Return the (x, y) coordinate for the center point of the cell that contains the specified text.  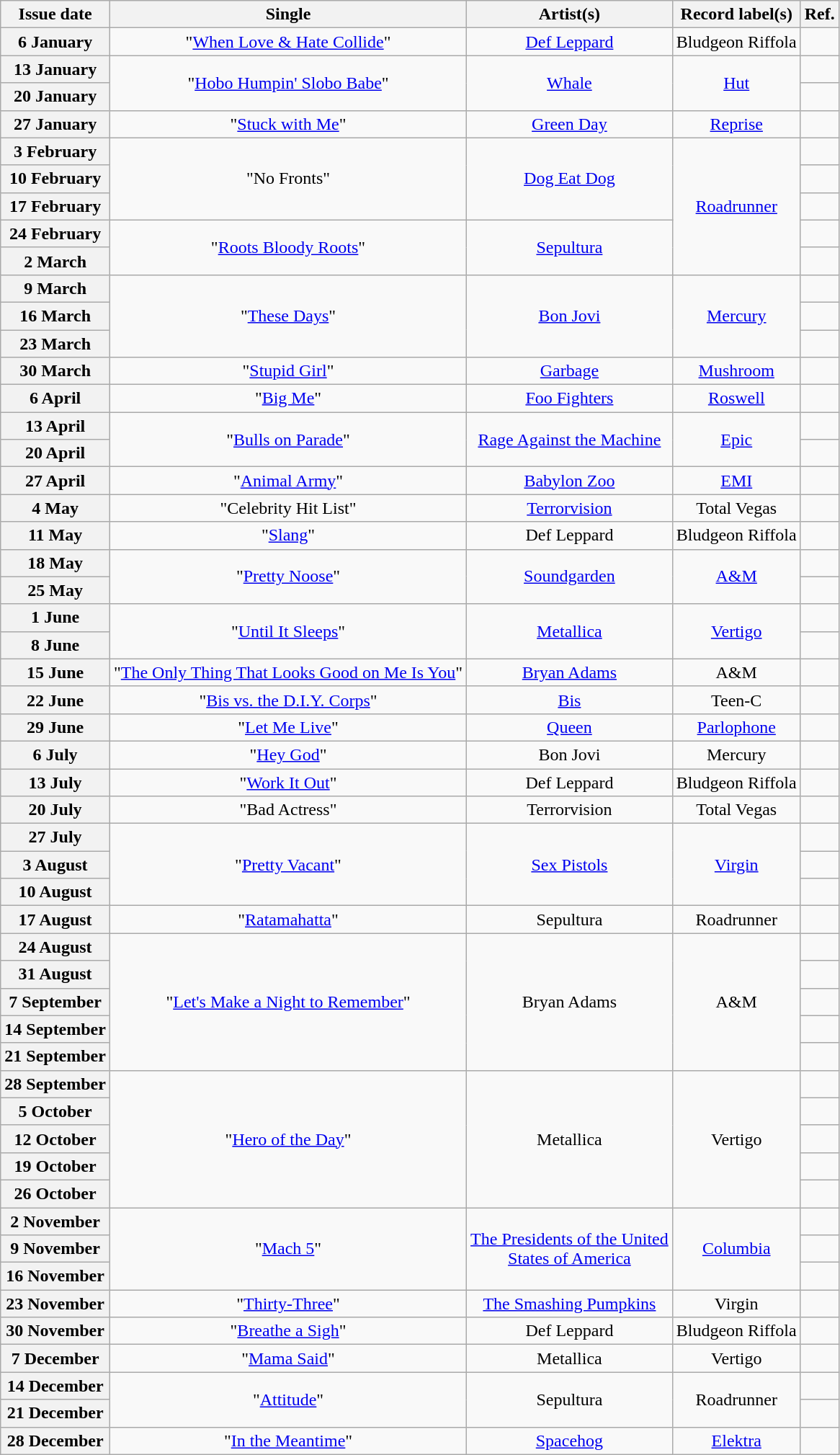
3 February (55, 151)
6 January (55, 42)
21 September (55, 1056)
"Ratamahatta" (288, 920)
"Mama Said" (288, 1358)
20 July (55, 810)
"Celebrity Hit List" (288, 508)
Soundgarden (570, 577)
Rage Against the Machine (570, 440)
31 August (55, 974)
Issue date (55, 14)
Bis (570, 700)
5 October (55, 1111)
27 January (55, 124)
Spacehog (570, 1441)
23 March (55, 344)
30 March (55, 371)
27 April (55, 481)
20 April (55, 453)
3 August (55, 865)
Epic (736, 440)
19 October (55, 1166)
Babylon Zoo (570, 481)
"Let's Make a Night to Remember" (288, 1002)
Teen-C (736, 700)
25 May (55, 590)
11 May (55, 535)
17 August (55, 920)
21 December (55, 1413)
The Presidents of the UnitedStates of America (570, 1249)
7 December (55, 1358)
14 September (55, 1029)
2 March (55, 261)
28 December (55, 1441)
Whale (570, 83)
1 June (55, 618)
13 April (55, 426)
"Roots Bloody Roots" (288, 247)
18 May (55, 563)
24 February (55, 233)
20 January (55, 97)
"Until It Sleeps" (288, 631)
14 December (55, 1386)
"The Only Thing That Looks Good on Me Is You" (288, 672)
"In the Meantime" (288, 1441)
Elektra (736, 1441)
Artist(s) (570, 14)
22 June (55, 700)
EMI (736, 481)
"Bad Actress" (288, 810)
29 June (55, 727)
Mushroom (736, 371)
7 September (55, 1002)
6 April (55, 399)
13 January (55, 69)
Queen (570, 727)
16 March (55, 316)
8 June (55, 645)
"Hey God" (288, 755)
"Pretty Vacant" (288, 865)
17 February (55, 206)
"Stuck with Me" (288, 124)
"Hobo Humpin' Slobo Babe" (288, 83)
"Mach 5" (288, 1249)
"Let Me Live" (288, 727)
"Work It Out" (288, 782)
10 February (55, 179)
"No Fronts" (288, 179)
23 November (55, 1304)
28 September (55, 1084)
"Bulls on Parade" (288, 440)
Sex Pistols (570, 865)
Hut (736, 83)
Record label(s) (736, 14)
Reprise (736, 124)
"Thirty-Three" (288, 1304)
Dog Eat Dog (570, 179)
"Animal Army" (288, 481)
13 July (55, 782)
2 November (55, 1222)
"When Love & Hate Collide" (288, 42)
"Breathe a Sigh" (288, 1331)
"Bis vs. the D.I.Y. Corps" (288, 700)
16 November (55, 1276)
"These Days" (288, 316)
6 July (55, 755)
"Pretty Noose" (288, 577)
"Slang" (288, 535)
15 June (55, 672)
10 August (55, 892)
9 November (55, 1249)
"Attitude" (288, 1400)
"Stupid Girl" (288, 371)
12 October (55, 1139)
Roswell (736, 399)
Parlophone (736, 727)
Columbia (736, 1249)
27 July (55, 837)
Foo Fighters (570, 399)
Garbage (570, 371)
"Big Me" (288, 399)
Single (288, 14)
Green Day (570, 124)
"Hero of the Day" (288, 1139)
30 November (55, 1331)
26 October (55, 1193)
Ref. (820, 14)
24 August (55, 947)
4 May (55, 508)
9 March (55, 288)
The Smashing Pumpkins (570, 1304)
